From the cell containing the given text, extract its center point as (x, y) coordinate. 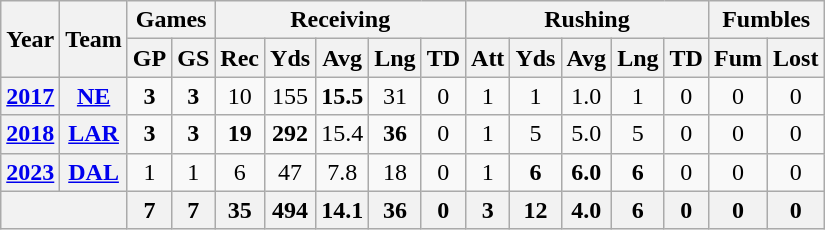
Rushing (588, 20)
2023 (30, 172)
1.0 (586, 96)
15.5 (342, 96)
10 (240, 96)
Fumbles (766, 20)
Att (488, 58)
Rec (240, 58)
Receiving (340, 20)
35 (240, 210)
GS (194, 58)
494 (290, 210)
DAL (94, 172)
GP (149, 58)
47 (290, 172)
12 (536, 210)
14.1 (342, 210)
Fum (738, 58)
LAR (94, 134)
NE (94, 96)
Lost (796, 58)
31 (395, 96)
Team (94, 39)
155 (290, 96)
2017 (30, 96)
292 (290, 134)
7.8 (342, 172)
Games (170, 20)
5.0 (586, 134)
2018 (30, 134)
19 (240, 134)
Year (30, 39)
6.0 (586, 172)
18 (395, 172)
15.4 (342, 134)
4.0 (586, 210)
